Locate the cell with the specified text and output its [x, y] center coordinate. 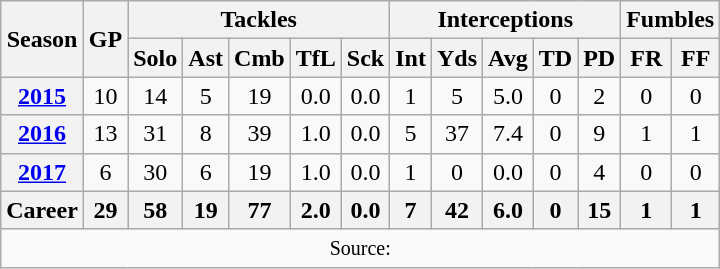
7.4 [508, 134]
10 [105, 96]
Int [411, 58]
TfL [316, 58]
31 [156, 134]
15 [600, 210]
2.0 [316, 210]
GP [105, 39]
9 [600, 134]
2 [600, 96]
Tackles [259, 20]
30 [156, 172]
5.0 [508, 96]
2017 [42, 172]
77 [260, 210]
FF [696, 58]
29 [105, 210]
TD [555, 58]
39 [260, 134]
Yds [456, 58]
FR [646, 58]
PD [600, 58]
6.0 [508, 210]
Career [42, 210]
Ast [206, 58]
Season [42, 39]
Solo [156, 58]
7 [411, 210]
Sck [365, 58]
Fumbles [670, 20]
37 [456, 134]
2015 [42, 96]
Source: [360, 248]
58 [156, 210]
8 [206, 134]
2016 [42, 134]
13 [105, 134]
Cmb [260, 58]
14 [156, 96]
Interceptions [506, 20]
Avg [508, 58]
4 [600, 172]
42 [456, 210]
